Find where the given text appears and provide that cell's center as [X, Y] coordinate. 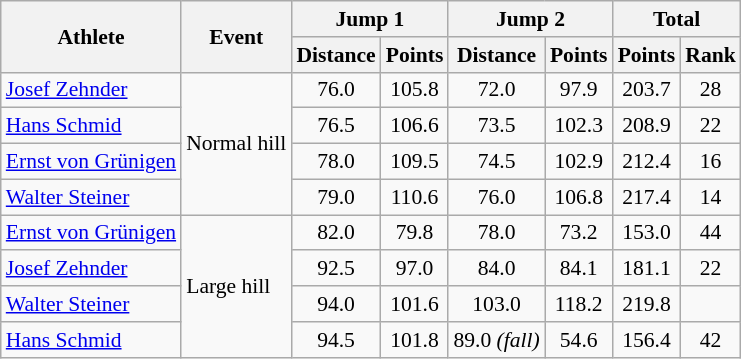
217.4 [647, 197]
82.0 [336, 233]
73.2 [579, 233]
74.5 [496, 162]
101.6 [415, 304]
Athlete [91, 36]
102.9 [579, 162]
118.2 [579, 304]
Jump 1 [370, 19]
109.5 [415, 162]
54.6 [579, 340]
97.9 [579, 90]
212.4 [647, 162]
Large hill [236, 286]
156.4 [647, 340]
92.5 [336, 269]
97.0 [415, 269]
Rank [710, 55]
76.5 [336, 126]
Event [236, 36]
102.3 [579, 126]
79.8 [415, 233]
103.0 [496, 304]
73.5 [496, 126]
42 [710, 340]
105.8 [415, 90]
110.6 [415, 197]
219.8 [647, 304]
14 [710, 197]
84.0 [496, 269]
94.0 [336, 304]
Total [677, 19]
16 [710, 162]
101.8 [415, 340]
208.9 [647, 126]
89.0 (fall) [496, 340]
28 [710, 90]
94.5 [336, 340]
72.0 [496, 90]
203.7 [647, 90]
106.8 [579, 197]
44 [710, 233]
79.0 [336, 197]
106.6 [415, 126]
Jump 2 [530, 19]
Normal hill [236, 143]
84.1 [579, 269]
181.1 [647, 269]
153.0 [647, 233]
